Output the (X, Y) coordinate of the center of the cell containing the given text.  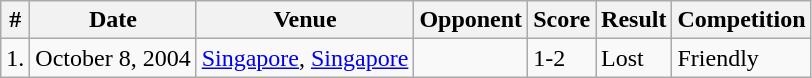
October 8, 2004 (113, 58)
1-2 (562, 58)
Friendly (742, 58)
Lost (634, 58)
# (16, 20)
Competition (742, 20)
Venue (305, 20)
Score (562, 20)
1. (16, 58)
Singapore, Singapore (305, 58)
Opponent (471, 20)
Date (113, 20)
Result (634, 20)
